From the cell containing the given text, extract its center point as [x, y] coordinate. 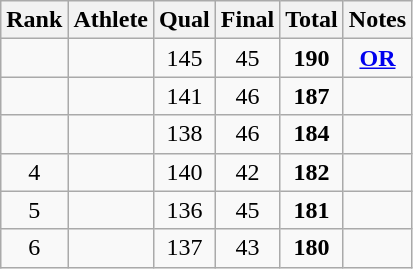
6 [34, 248]
181 [312, 210]
5 [34, 210]
42 [247, 172]
187 [312, 96]
Qual [185, 20]
Rank [34, 20]
Final [247, 20]
141 [185, 96]
140 [185, 172]
4 [34, 172]
OR [377, 58]
137 [185, 248]
180 [312, 248]
138 [185, 134]
145 [185, 58]
190 [312, 58]
Total [312, 20]
Athlete [111, 20]
43 [247, 248]
136 [185, 210]
Notes [377, 20]
184 [312, 134]
182 [312, 172]
